Identify which cell holds the provided text, then report its [X, Y] central coordinate. 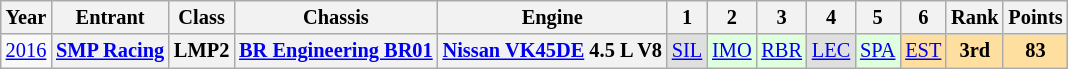
5 [878, 17]
83 [1035, 51]
Year [26, 17]
Class [202, 17]
SIL [687, 51]
LEC [831, 51]
BR Engineering BR01 [336, 51]
Chassis [336, 17]
4 [831, 17]
2016 [26, 51]
2 [732, 17]
RBR [781, 51]
SMP Racing [110, 51]
LMP2 [202, 51]
3 [781, 17]
Nissan VK45DE 4.5 L V8 [552, 51]
Rank [974, 17]
Engine [552, 17]
IMO [732, 51]
Points [1035, 17]
6 [923, 17]
3rd [974, 51]
EST [923, 51]
1 [687, 17]
Entrant [110, 17]
SPA [878, 51]
